Search for the cell housing the specified text and yield its (X, Y) center coordinate. 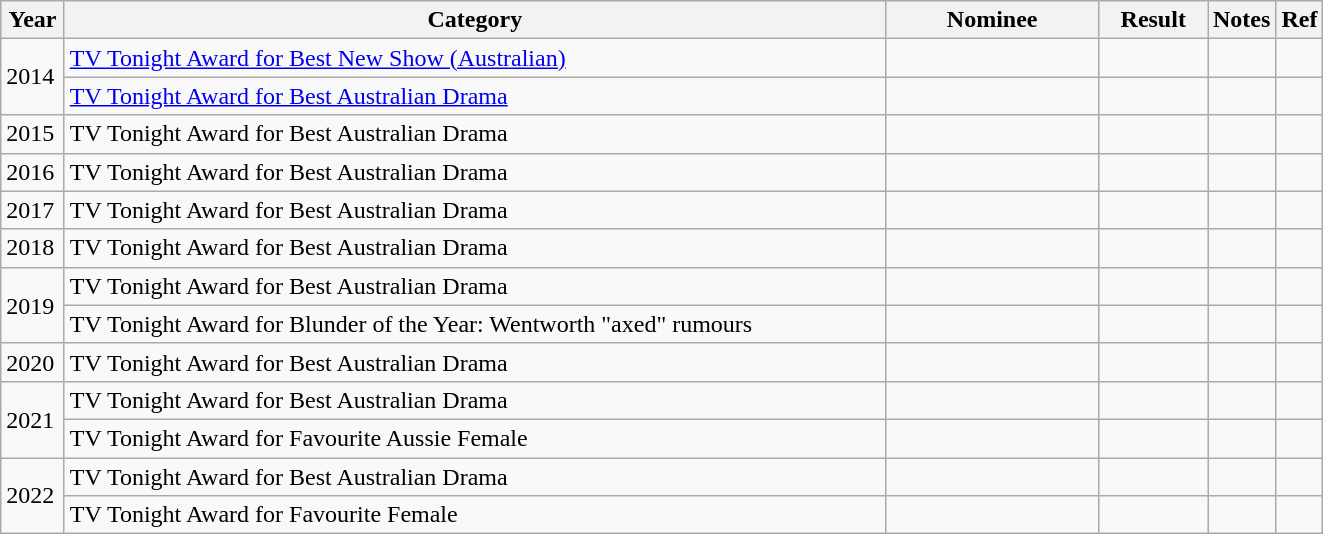
2017 (33, 210)
Category (474, 20)
TV Tonight Award for Favourite Aussie Female (474, 438)
2022 (33, 496)
2019 (33, 305)
Result (1154, 20)
2016 (33, 172)
TV Tonight Award for Best New Show (Australian) (474, 58)
2020 (33, 362)
Ref (1300, 20)
Year (33, 20)
2014 (33, 77)
2021 (33, 419)
Nominee (992, 20)
2018 (33, 248)
Notes (1242, 20)
TV Tonight Award for Blunder of the Year: Wentworth "axed" rumours (474, 324)
2015 (33, 134)
TV Tonight Award for Favourite Female (474, 515)
